Return the (x, y) coordinate for the center point of the cell that contains the specified text.  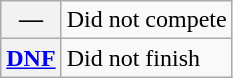
— (31, 20)
DNF (31, 58)
Did not compete (146, 20)
Did not finish (146, 58)
